Provide the [X, Y] coordinate of the cell's center where the given text is located.  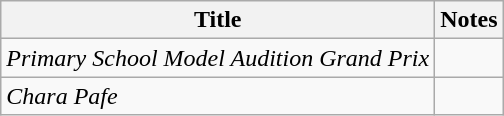
Notes [469, 20]
Title [218, 20]
Chara Pafe [218, 96]
Primary School Model Audition Grand Prix [218, 58]
